Return (x, y) of the center of cell containing provided text 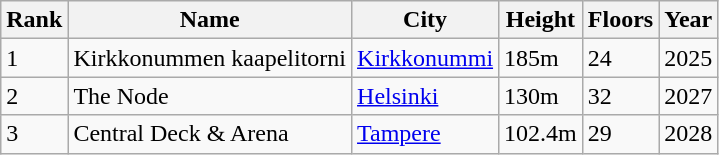
1 (34, 58)
2025 (688, 58)
130m (541, 96)
2028 (688, 134)
Tampere (426, 134)
Rank (34, 20)
Height (541, 20)
2027 (688, 96)
City (426, 20)
24 (620, 58)
102.4m (541, 134)
3 (34, 134)
Kirkkonummen kaapelitorni (210, 58)
2 (34, 96)
Central Deck & Arena (210, 134)
185m (541, 58)
32 (620, 96)
Helsinki (426, 96)
Floors (620, 20)
29 (620, 134)
The Node (210, 96)
Kirkkonummi (426, 58)
Name (210, 20)
Year (688, 20)
